Determine the [x, y] coordinate at the center of the cell enclosing the given text.  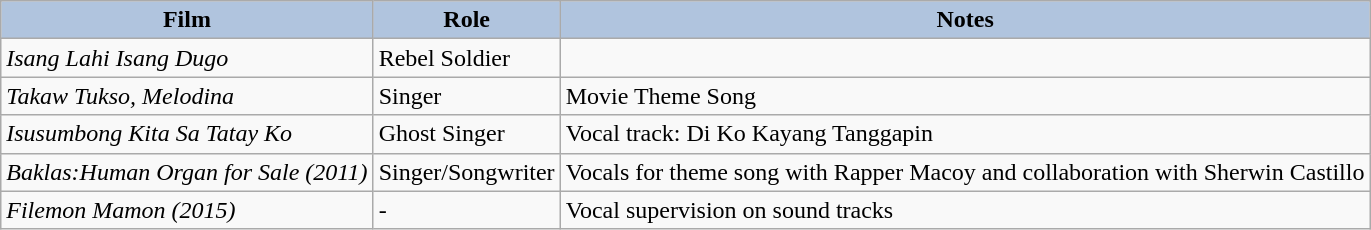
Isang Lahi Isang Dugo [187, 58]
Singer [466, 96]
Notes [965, 20]
Role [466, 20]
Singer/Songwriter [466, 172]
Filemon Mamon (2015) [187, 210]
Ghost Singer [466, 134]
Baklas:Human Organ for Sale (2011) [187, 172]
Movie Theme Song [965, 96]
Vocal supervision on sound tracks [965, 210]
Rebel Soldier [466, 58]
Takaw Tukso, Melodina [187, 96]
- [466, 210]
Vocals for theme song with Rapper Macoy and collaboration with Sherwin Castillo [965, 172]
Isusumbong Kita Sa Tatay Ko [187, 134]
Film [187, 20]
Vocal track: Di Ko Kayang Tanggapin [965, 134]
